Capture the cell that displays the provided text and extract its [x, y] central coordinate. 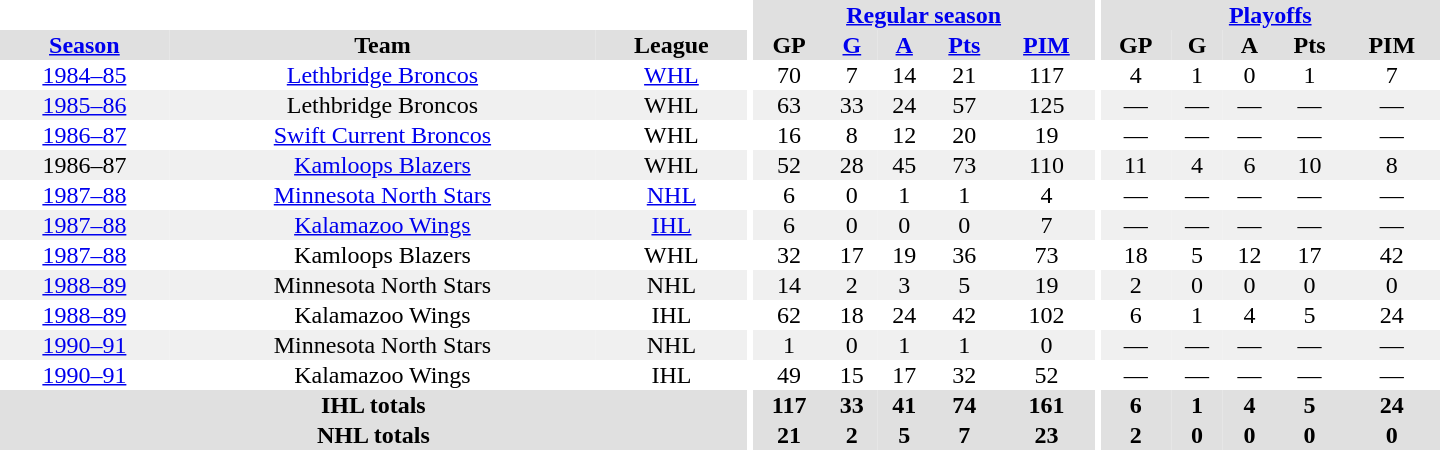
20 [964, 135]
23 [1046, 435]
70 [790, 75]
League [672, 45]
62 [790, 315]
IHL totals [374, 405]
10 [1310, 165]
Team [382, 45]
41 [904, 405]
Season [84, 45]
45 [904, 165]
Swift Current Broncos [382, 135]
49 [790, 375]
57 [964, 105]
11 [1135, 165]
28 [852, 165]
Playoffs [1270, 15]
3 [904, 285]
74 [964, 405]
102 [1046, 315]
125 [1046, 105]
1985–86 [84, 105]
110 [1046, 165]
15 [852, 375]
Regular season [924, 15]
36 [964, 255]
16 [790, 135]
161 [1046, 405]
63 [790, 105]
NHL totals [374, 435]
1984–85 [84, 75]
